Return (x, y) of the center of cell containing provided text 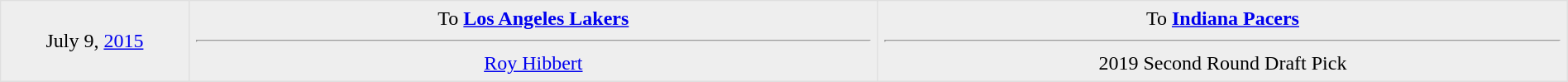
To Indiana Pacers2019 Second Round Draft Pick (1223, 41)
To Los Angeles LakersRoy Hibbert (533, 41)
July 9, 2015 (94, 41)
